Return the (x, y) coordinate for the center point of the cell that contains the specified text.  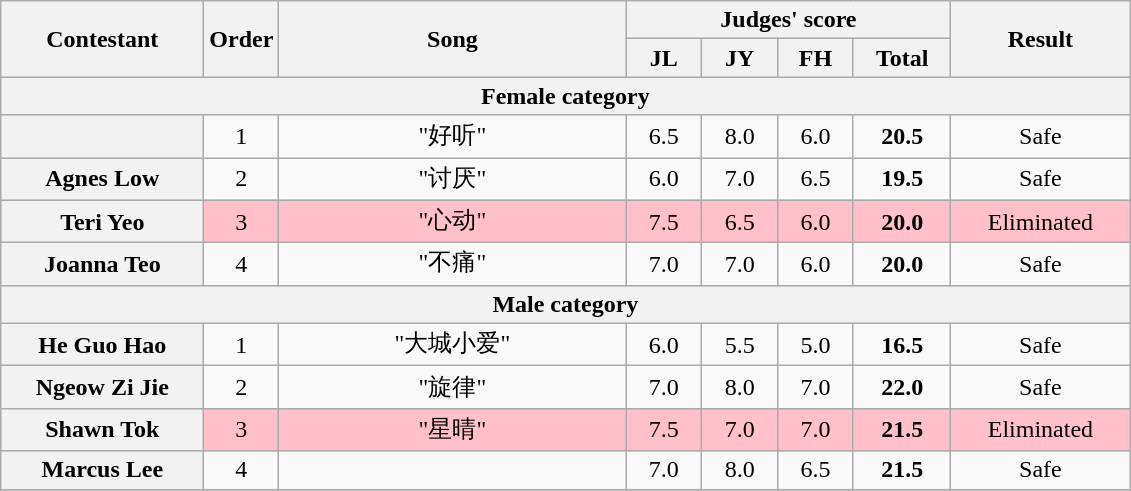
"不痛" (452, 264)
5.5 (740, 344)
Joanna Teo (102, 264)
Male category (566, 304)
Shawn Tok (102, 430)
Teri Yeo (102, 222)
20.5 (902, 136)
22.0 (902, 388)
Ngeow Zi Jie (102, 388)
"好听" (452, 136)
JL (664, 58)
"旋律" (452, 388)
"星晴" (452, 430)
5.0 (816, 344)
Female category (566, 96)
He Guo Hao (102, 344)
16.5 (902, 344)
Judges' score (788, 20)
Order (242, 39)
JY (740, 58)
19.5 (902, 180)
Marcus Lee (102, 470)
"讨厌" (452, 180)
"心动" (452, 222)
"大城小爱" (452, 344)
Total (902, 58)
Result (1040, 39)
FH (816, 58)
Agnes Low (102, 180)
Song (452, 39)
Contestant (102, 39)
